Scan for the cell matching the given text and deliver its [X, Y] coordinate at center. 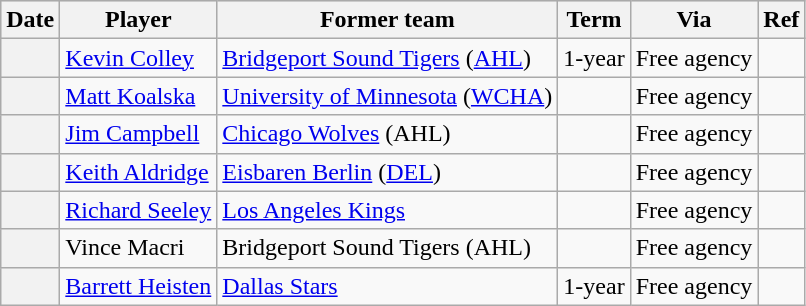
Chicago Wolves (AHL) [388, 134]
University of Minnesota (WCHA) [388, 96]
Los Angeles Kings [388, 210]
Eisbaren Berlin (DEL) [388, 172]
Jim Campbell [138, 134]
Player [138, 20]
Term [594, 20]
Ref [782, 20]
Keith Aldridge [138, 172]
Vince Macri [138, 248]
Matt Koalska [138, 96]
Date [30, 20]
Via [694, 20]
Former team [388, 20]
Richard Seeley [138, 210]
Dallas Stars [388, 286]
Kevin Colley [138, 58]
Barrett Heisten [138, 286]
